Return [X, Y] of the center of cell containing provided text 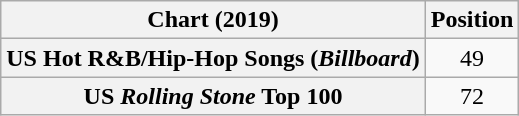
Position [472, 20]
Chart (2019) [213, 20]
72 [472, 96]
US Hot R&B/Hip-Hop Songs (Billboard) [213, 58]
49 [472, 58]
US Rolling Stone Top 100 [213, 96]
